Output the (x, y) coordinate of the center of the cell containing the given text.  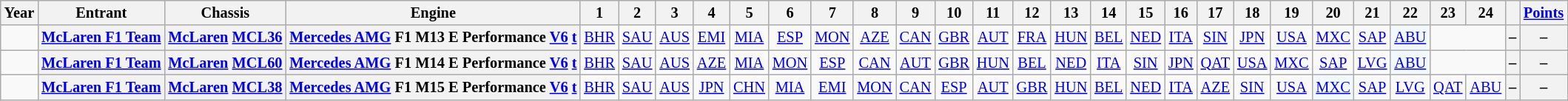
1 (599, 13)
McLaren MCL38 (225, 87)
16 (1181, 13)
CHN (749, 87)
12 (1032, 13)
20 (1333, 13)
11 (993, 13)
2 (637, 13)
Chassis (225, 13)
6 (790, 13)
4 (712, 13)
McLaren MCL60 (225, 63)
Points (1544, 13)
Entrant (101, 13)
3 (674, 13)
Mercedes AMG F1 M14 E Performance V6 t (433, 63)
24 (1486, 13)
13 (1071, 13)
McLaren MCL36 (225, 38)
21 (1373, 13)
5 (749, 13)
10 (954, 13)
22 (1410, 13)
23 (1447, 13)
8 (875, 13)
FRA (1032, 38)
18 (1252, 13)
7 (832, 13)
19 (1291, 13)
15 (1145, 13)
Mercedes AMG F1 M15 E Performance V6 t (433, 87)
17 (1215, 13)
Mercedes AMG F1 M13 E Performance V6 t (433, 38)
14 (1108, 13)
Engine (433, 13)
Year (19, 13)
9 (916, 13)
